Capture the cell that displays the provided text and extract its (x, y) central coordinate. 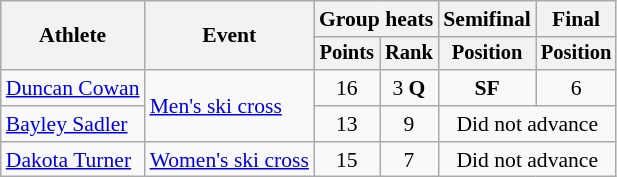
3 Q (410, 88)
Final (576, 19)
Athlete (73, 36)
Rank (410, 54)
16 (347, 88)
Bayley Sadler (73, 124)
Points (347, 54)
Event (230, 36)
SF (487, 88)
Men's ski cross (230, 106)
Semifinal (487, 19)
Duncan Cowan (73, 88)
9 (410, 124)
6 (576, 88)
13 (347, 124)
Group heats (376, 19)
Did not advance (527, 124)
